Find where the given text appears and provide that cell's center as (x, y) coordinate. 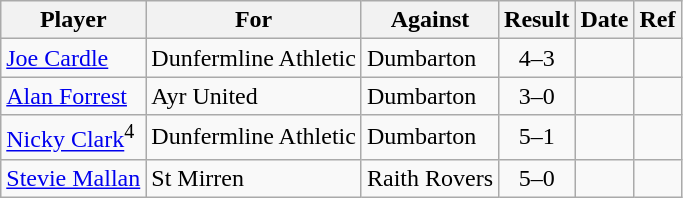
Player (74, 20)
Ref (658, 20)
For (254, 20)
Joe Cardle (74, 58)
Nicky Clark4 (74, 138)
Stevie Mallan (74, 178)
Result (537, 20)
4–3 (537, 58)
5–1 (537, 138)
Date (604, 20)
St Mirren (254, 178)
3–0 (537, 96)
Against (430, 20)
Alan Forrest (74, 96)
5–0 (537, 178)
Ayr United (254, 96)
Raith Rovers (430, 178)
